Detect which cell encompasses the target text, then output its [X, Y] center coordinate. 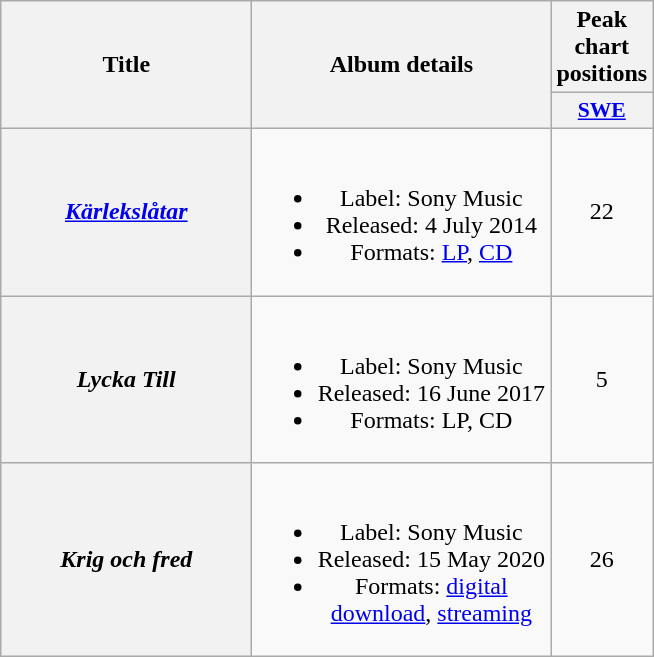
Album details [402, 65]
Peak chart positions [602, 47]
Label: Sony MusicReleased: 16 June 2017Formats: LP, CD [402, 380]
Label: Sony MusicReleased: 15 May 2020Formats: digital download, streaming [402, 560]
Title [126, 65]
Krig och fred [126, 560]
Kärlekslåtar [126, 212]
26 [602, 560]
Lycka Till [126, 380]
SWE [602, 111]
5 [602, 380]
Label: Sony MusicReleased: 4 July 2014Formats: LP, CD [402, 212]
22 [602, 212]
